Determine the [x, y] coordinate at the center of the cell enclosing the given text.  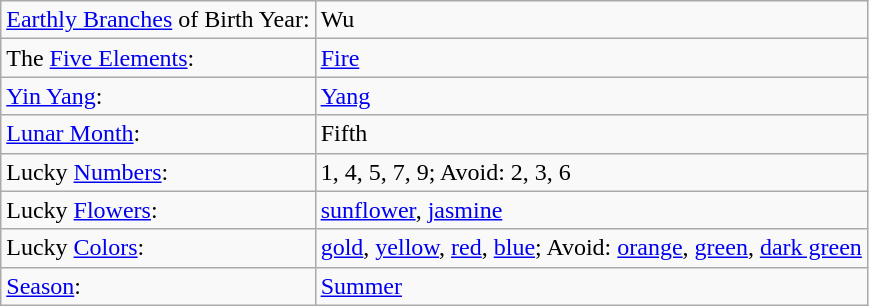
Fire [591, 58]
Lucky Colors: [158, 248]
Lucky Numbers: [158, 172]
sunflower, jasmine [591, 210]
gold, yellow, red, blue; Avoid: orange, green, dark green [591, 248]
Summer [591, 286]
Yang [591, 96]
The Five Elements: [158, 58]
1, 4, 5, 7, 9; Avoid: 2, 3, 6 [591, 172]
Lunar Month: [158, 134]
Fifth [591, 134]
Earthly Branches of Birth Year: [158, 20]
Lucky Flowers: [158, 210]
Season: [158, 286]
Wu [591, 20]
Yin Yang: [158, 96]
